Extract the [x, y] coordinate from the center of the cell holding the provided text.  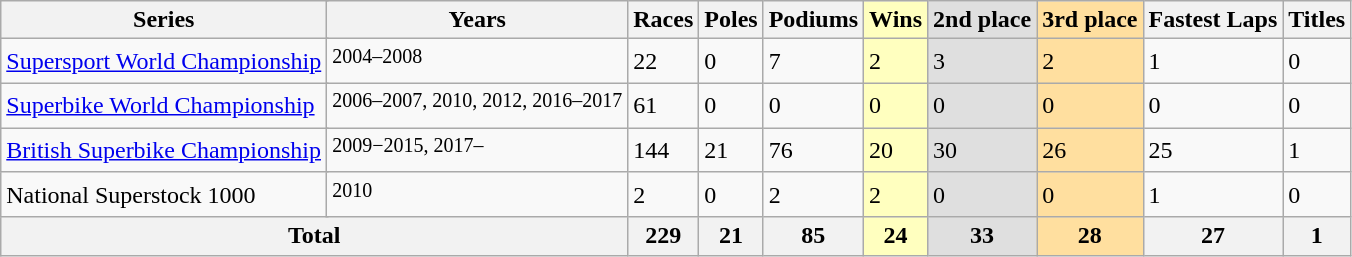
27 [1213, 236]
Wins [896, 20]
Superbike World Championship [164, 106]
20 [896, 150]
National Superstock 1000 [164, 194]
Races [664, 20]
Fastest Laps [1213, 20]
2010 [478, 194]
3rd place [1090, 20]
Titles [1317, 20]
28 [1090, 236]
33 [982, 236]
Years [478, 20]
25 [1213, 150]
76 [813, 150]
British Superbike Championship [164, 150]
Podiums [813, 20]
24 [896, 236]
61 [664, 106]
229 [664, 236]
2009−2015, 2017– [478, 150]
26 [1090, 150]
144 [664, 150]
2006–2007, 2010, 2012, 2016–2017 [478, 106]
Supersport World Championship [164, 62]
2nd place [982, 20]
2004–2008 [478, 62]
Series [164, 20]
7 [813, 62]
Poles [731, 20]
30 [982, 150]
22 [664, 62]
85 [813, 236]
Total [314, 236]
3 [982, 62]
